Pinpoint the cell where the given text exists, returning its (x, y) midpoint coordinate. 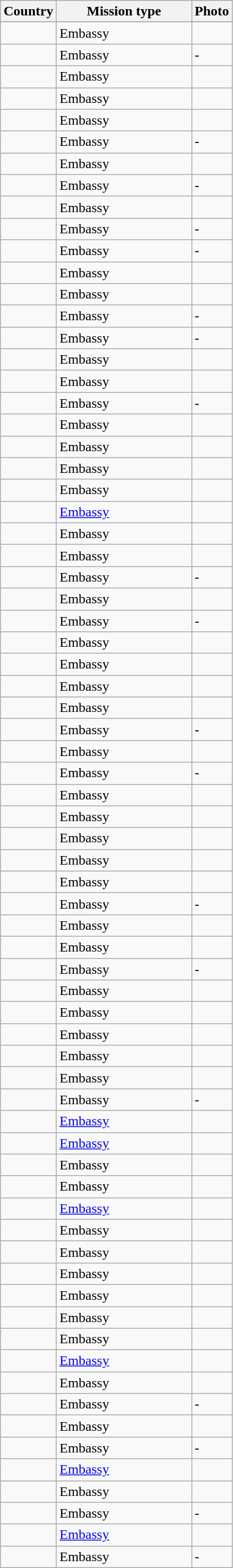
Photo (212, 11)
Mission type (124, 11)
Country (29, 11)
